From the cell containing the given text, extract its center point as (X, Y) coordinate. 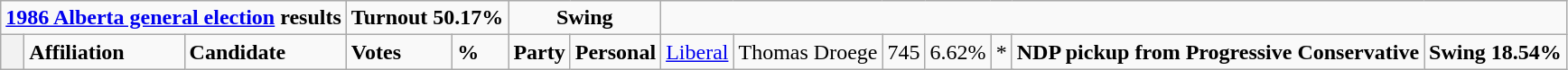
Liberal (697, 52)
% (481, 52)
Affiliation (105, 52)
Personal (615, 52)
6.62% (957, 52)
Swing 18.54% (1496, 52)
NDP pickup from Progressive Conservative (1218, 52)
1986 Alberta general election results (173, 18)
Candidate (266, 52)
Votes (399, 52)
Swing (585, 18)
Party (539, 52)
Thomas Droege (807, 52)
Turnout 50.17% (427, 18)
745 (903, 52)
* (1001, 52)
